Provide the (X, Y) coordinate of the cell's center where the given text is located.  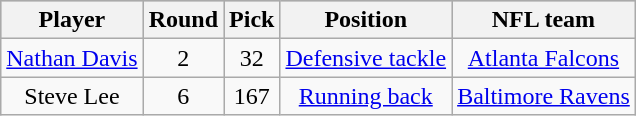
Defensive tackle (366, 58)
Nathan Davis (72, 58)
Round (183, 20)
Atlanta Falcons (544, 58)
2 (183, 58)
Player (72, 20)
Running back (366, 96)
32 (252, 58)
167 (252, 96)
Baltimore Ravens (544, 96)
6 (183, 96)
Pick (252, 20)
Position (366, 20)
NFL team (544, 20)
Steve Lee (72, 96)
